Identify which cell holds the provided text, then report its [x, y] central coordinate. 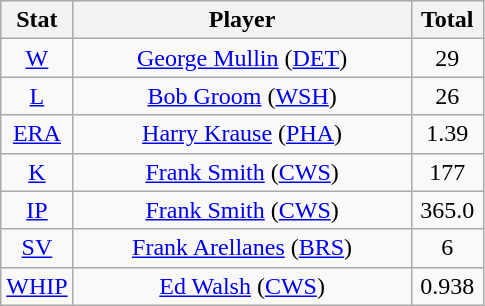
1.39 [447, 134]
W [37, 58]
6 [447, 248]
26 [447, 96]
Bob Groom (WSH) [242, 96]
K [37, 172]
WHIP [37, 286]
ERA [37, 134]
Total [447, 20]
Harry Krause (PHA) [242, 134]
L [37, 96]
Ed Walsh (CWS) [242, 286]
IP [37, 210]
177 [447, 172]
365.0 [447, 210]
George Mullin (DET) [242, 58]
Frank Arellanes (BRS) [242, 248]
SV [37, 248]
Player [242, 20]
0.938 [447, 286]
29 [447, 58]
Stat [37, 20]
